Capture the cell that displays the provided text and extract its (x, y) central coordinate. 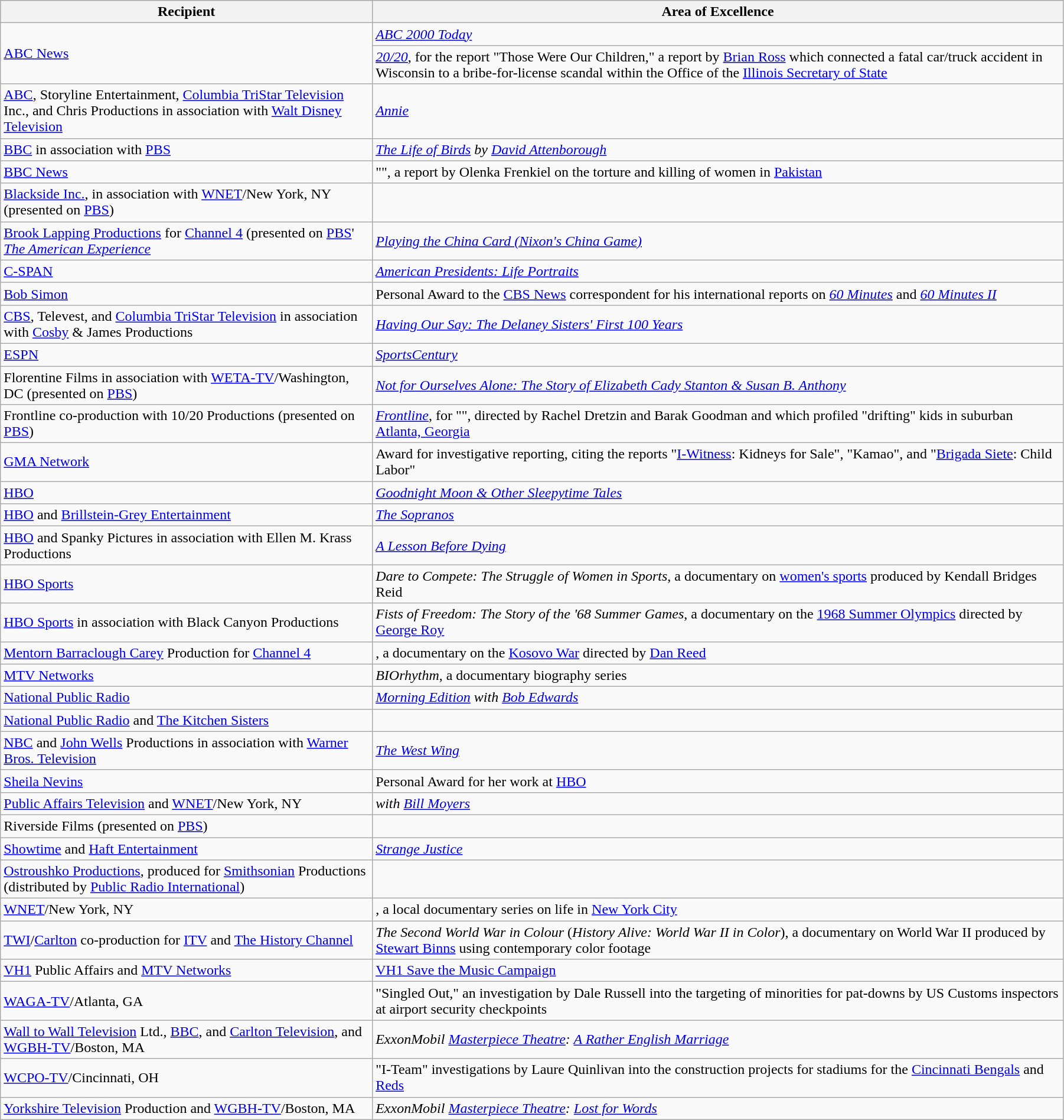
, a documentary on the Kosovo War directed by Dan Reed (718, 653)
The Sopranos (718, 515)
Goodnight Moon & Other Sleepytime Tales (718, 493)
Riverside Films (presented on PBS) (187, 826)
WCPO-TV/Cincinnati, OH (187, 1077)
HBO and Brillstein-Grey Entertainment (187, 515)
ABC 2000 Today (718, 34)
SportsCentury (718, 354)
HBO Sports in association with Black Canyon Productions (187, 623)
TWI/Carlton co-production for ITV and The History Channel (187, 940)
Personal Award to the CBS News correspondent for his international reports on 60 Minutes and 60 Minutes II (718, 294)
Yorkshire Television Production and WGBH-TV/Boston, MA (187, 1108)
Blackside Inc., in association with WNET/New York, NY (presented on PBS) (187, 202)
Frontline, for "", directed by Rachel Dretzin and Barak Goodman and which profiled "drifting" kids in suburban Atlanta, Georgia (718, 424)
HBO (187, 493)
VH1 Save the Music Campaign (718, 971)
VH1 Public Affairs and MTV Networks (187, 971)
Showtime and Haft Entertainment (187, 849)
Sheila Nevins (187, 781)
Recipient (187, 12)
Not for Ourselves Alone: The Story of Elizabeth Cady Stanton & Susan B. Anthony (718, 385)
National Public Radio and The Kitchen Sisters (187, 720)
Personal Award for her work at HBO (718, 781)
Florentine Films in association with WETA-TV/Washington, DC (presented on PBS) (187, 385)
ABC News (187, 53)
HBO and Spanky Pictures in association with Ellen M. Krass Productions (187, 546)
Having Our Say: The Delaney Sisters' First 100 Years (718, 324)
Brook Lapping Productions for Channel 4 (presented on PBS' The American Experience (187, 241)
Dare to Compete: The Struggle of Women in Sports, a documentary on women's sports produced by Kendall Bridges Reid (718, 584)
BBC in association with PBS (187, 149)
NBC and John Wells Productions in association with Warner Bros. Television (187, 750)
Bob Simon (187, 294)
Frontline co-production with 10/20 Productions (presented on PBS) (187, 424)
ESPN (187, 354)
Morning Edition with Bob Edwards (718, 698)
WAGA-TV/Atlanta, GA (187, 1001)
with Bill Moyers (718, 803)
"", a report by Olenka Frenkiel on the torture and killing of women in Pakistan (718, 172)
Annie (718, 111)
ExxonMobil Masterpiece Theatre: Lost for Words (718, 1108)
WNET/New York, NY (187, 910)
The West Wing (718, 750)
CBS, Televest, and Columbia TriStar Television in association with Cosby & James Productions (187, 324)
C-SPAN (187, 271)
Area of Excellence (718, 12)
Award for investigative reporting, citing the reports "I-Witness: Kidneys for Sale", "Kamao", and "Brigada Siete: Child Labor" (718, 462)
Ostroushko Productions, produced for Smithsonian Productions (distributed by Public Radio International) (187, 879)
BIOrhythm, a documentary biography series (718, 675)
Public Affairs Television and WNET/New York, NY (187, 803)
BBC News (187, 172)
GMA Network (187, 462)
, a local documentary series on life in New York City (718, 910)
Playing the China Card (Nixon's China Game) (718, 241)
HBO Sports (187, 584)
American Presidents: Life Portraits (718, 271)
Strange Justice (718, 849)
National Public Radio (187, 698)
The Life of Birds by David Attenborough (718, 149)
"I-Team" investigations by Laure Quinlivan into the construction projects for stadiums for the Cincinnati Bengals and Reds (718, 1077)
A Lesson Before Dying (718, 546)
ExxonMobil Masterpiece Theatre: A Rather English Marriage (718, 1040)
MTV Networks (187, 675)
Wall to Wall Television Ltd., BBC, and Carlton Television, and WGBH-TV/Boston, MA (187, 1040)
Mentorn Barraclough Carey Production for Channel 4 (187, 653)
ABC, Storyline Entertainment, Columbia TriStar Television Inc., and Chris Productions in association with Walt Disney Television (187, 111)
Fists of Freedom: The Story of the '68 Summer Games, a documentary on the 1968 Summer Olympics directed by George Roy (718, 623)
